Identify which cell holds the provided text, then report its [x, y] central coordinate. 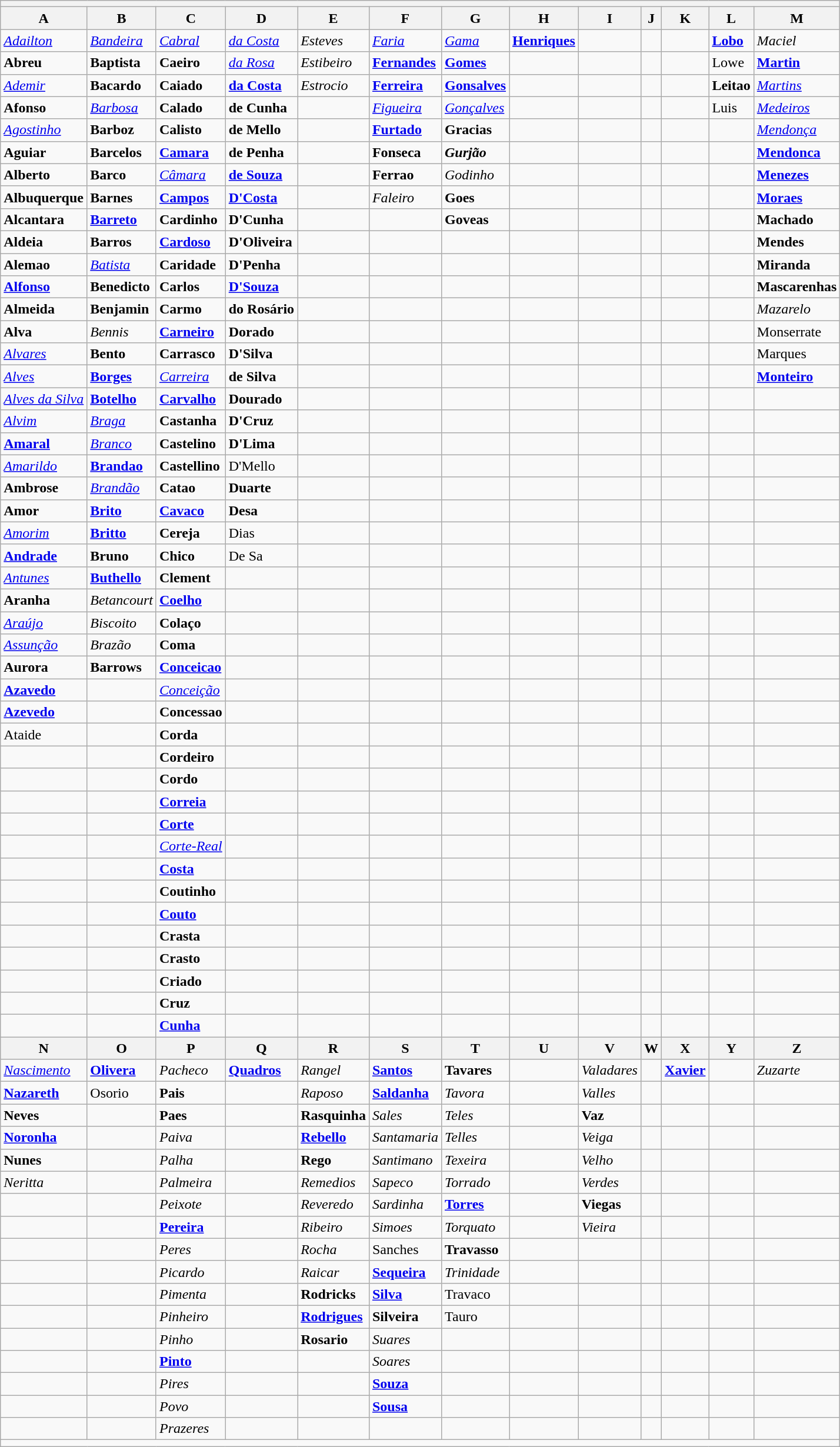
Tauro [475, 1316]
Corte-Real [191, 846]
Gomes [475, 63]
Q [261, 1048]
J [651, 18]
Barco [122, 175]
Estibeiro [334, 63]
Povo [191, 1406]
Betancourt [122, 600]
Marques [796, 354]
Bacardo [122, 85]
Soares [405, 1362]
Cavaco [191, 511]
Rodrigues [334, 1316]
Castanha [191, 421]
Brito [122, 511]
Z [796, 1048]
Monteiro [796, 376]
L [731, 18]
Cabral [191, 41]
Cruz [191, 1003]
Travasso [475, 1249]
Barnes [122, 197]
Nascimento [44, 1071]
Gama [475, 41]
Amarildo [44, 466]
Paes [191, 1115]
de Silva [261, 376]
Leitao [731, 85]
De Sa [261, 555]
Rangel [334, 1071]
Criado [191, 981]
Remedios [334, 1182]
Almeida [44, 309]
Raicar [334, 1272]
Neritta [44, 1182]
Clement [191, 578]
de Penha [261, 152]
Martins [796, 85]
Pais [191, 1093]
Ademir [44, 85]
Gurjão [475, 152]
Cunha [191, 1026]
Benjamin [122, 309]
Lobo [731, 41]
Torres [475, 1205]
Câmara [191, 175]
Buthello [122, 578]
Carlos [191, 287]
Teles [475, 1115]
Noronha [44, 1138]
Palmeira [191, 1182]
Ribeiro [334, 1227]
Benedicto [122, 287]
Alfonso [44, 287]
Velho [609, 1160]
Coelho [191, 600]
Moraes [796, 197]
Araújo [44, 623]
Viegas [609, 1205]
Aranha [44, 600]
Rego [334, 1160]
Brandão [122, 488]
Barboz [122, 130]
T [475, 1048]
Alves da Silva [44, 399]
Henriques [544, 41]
Desa [261, 511]
Corda [191, 735]
Nunes [44, 1160]
Goveas [475, 219]
Pimenta [191, 1294]
Carreira [191, 376]
de Cunha [261, 108]
Braga [122, 421]
Afonso [44, 108]
Reveredo [334, 1205]
Amor [44, 511]
Costa [191, 869]
Borges [122, 376]
Miranda [796, 264]
Quadros [261, 1071]
Ferrao [405, 175]
Fernandes [405, 63]
Trinidade [475, 1272]
Pinto [191, 1362]
Aldeia [44, 242]
Bandeira [122, 41]
Maciel [796, 41]
Ambrose [44, 488]
Tavares [475, 1071]
Assunção [44, 645]
Lowe [731, 63]
Britto [122, 533]
Brandao [122, 466]
Castellino [191, 466]
Mendonça [796, 130]
Pinho [191, 1339]
Mendes [796, 242]
Gracias [475, 130]
Bennis [122, 332]
Torquato [475, 1227]
Amorim [44, 533]
Abreu [44, 63]
Figueira [405, 108]
Valles [609, 1093]
Machado [796, 219]
K [685, 18]
Couto [191, 913]
Luis [731, 108]
Gonçalves [475, 108]
Texeira [475, 1160]
Olivera [122, 1071]
Santos [405, 1071]
Sapeco [405, 1182]
Alvares [44, 354]
Cereja [191, 533]
D [261, 18]
D'Lima [261, 444]
Mazarelo [796, 309]
Coma [191, 645]
E [334, 18]
Rasquinha [334, 1115]
Antunes [44, 578]
Martin [796, 63]
Correia [191, 802]
Concessao [191, 712]
Catao [191, 488]
H [544, 18]
Adailton [44, 41]
Travaco [475, 1294]
Carvalho [191, 399]
Carrasco [191, 354]
Sanches [405, 1249]
D'Cunha [261, 219]
Alemao [44, 264]
Rocha [334, 1249]
Fonseca [405, 152]
Ataide [44, 735]
Carneiro [191, 332]
Alcantara [44, 219]
Carmo [191, 309]
Prazeres [191, 1429]
Barrows [122, 668]
Caridade [191, 264]
Azavedo [44, 690]
Tavora [475, 1093]
Vaz [609, 1115]
Caiado [191, 85]
Pinheiro [191, 1316]
Silva [405, 1294]
G [475, 18]
Crasto [191, 958]
Amaral [44, 444]
Zuzarte [796, 1071]
Faria [405, 41]
U [544, 1048]
Alva [44, 332]
Colaço [191, 623]
Bento [122, 354]
Paiva [191, 1138]
Esteves [334, 41]
Sardinha [405, 1205]
Veiga [609, 1138]
Alves [44, 376]
Suares [405, 1339]
Medeiros [796, 108]
F [405, 18]
Pereira [191, 1227]
Neves [44, 1115]
Corte [191, 824]
B [122, 18]
Castelino [191, 444]
C [191, 18]
Godinho [475, 175]
Gonsalves [475, 85]
Souza [405, 1384]
Raposo [334, 1093]
Andrade [44, 555]
Albuquerque [44, 197]
Saldanha [405, 1093]
Furtado [405, 130]
Baptista [122, 63]
Santimano [405, 1160]
Y [731, 1048]
Sales [405, 1115]
D'Mello [261, 466]
Valadares [609, 1071]
Peixote [191, 1205]
Conceicao [191, 668]
Batista [122, 264]
Dourado [261, 399]
Rodricks [334, 1294]
Torrado [475, 1182]
Mendonca [796, 152]
Conceição [191, 690]
Santamaria [405, 1138]
Coutinho [191, 891]
do Rosário [261, 309]
D'Souza [261, 287]
Mascarenhas [796, 287]
Chico [191, 555]
Dias [261, 533]
Brazão [122, 645]
D'Oliveira [261, 242]
Campos [191, 197]
Goes [475, 197]
Agostinho [44, 130]
Nazareth [44, 1093]
D'Penha [261, 264]
Monserrate [796, 332]
Menezes [796, 175]
V [609, 1048]
D'Cruz [261, 421]
Aurora [44, 668]
W [651, 1048]
Sequeira [405, 1272]
Cordeiro [191, 757]
de Mello [261, 130]
Simoes [405, 1227]
S [405, 1048]
Faleiro [405, 197]
I [609, 18]
M [796, 18]
N [44, 1048]
D'Silva [261, 354]
Silveira [405, 1316]
Pacheco [191, 1071]
Rosario [334, 1339]
Barcelos [122, 152]
Botelho [122, 399]
Picardo [191, 1272]
Caeiro [191, 63]
Alberto [44, 175]
Telles [475, 1138]
Bruno [122, 555]
Sousa [405, 1406]
Cardinho [191, 219]
Cardoso [191, 242]
Biscoito [122, 623]
Barros [122, 242]
Barbosa [122, 108]
Camara [191, 152]
P [191, 1048]
Verdes [609, 1182]
Pires [191, 1384]
Aguiar [44, 152]
Rebello [334, 1138]
Osorio [122, 1093]
Xavier [685, 1071]
R [334, 1048]
X [685, 1048]
Vieira [609, 1227]
Calado [191, 108]
Duarte [261, 488]
Estrocio [334, 85]
Dorado [261, 332]
de Souza [261, 175]
D'Costa [261, 197]
Ferreira [405, 85]
O [122, 1048]
Alvim [44, 421]
da Rosa [261, 63]
Barreto [122, 219]
Calisto [191, 130]
Branco [122, 444]
Peres [191, 1249]
A [44, 18]
Crasta [191, 936]
Palha [191, 1160]
Cordo [191, 779]
Azevedo [44, 712]
